Locate the cell with the specified text and output its (X, Y) center coordinate. 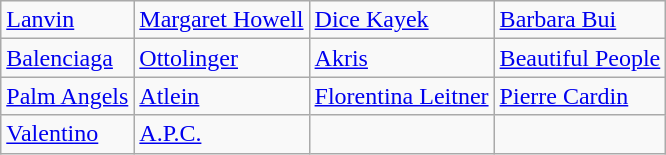
Florentina Leitner (402, 96)
Barbara Bui (580, 20)
Ottolinger (222, 58)
Valentino (68, 134)
Pierre Cardin (580, 96)
Beautiful People (580, 58)
Atlein (222, 96)
Akris (402, 58)
Palm Angels (68, 96)
Margaret Howell (222, 20)
A.P.C. (222, 134)
Dice Kayek (402, 20)
Lanvin (68, 20)
Balenciaga (68, 58)
